Output the [x, y] coordinate of the center of the cell containing the given text.  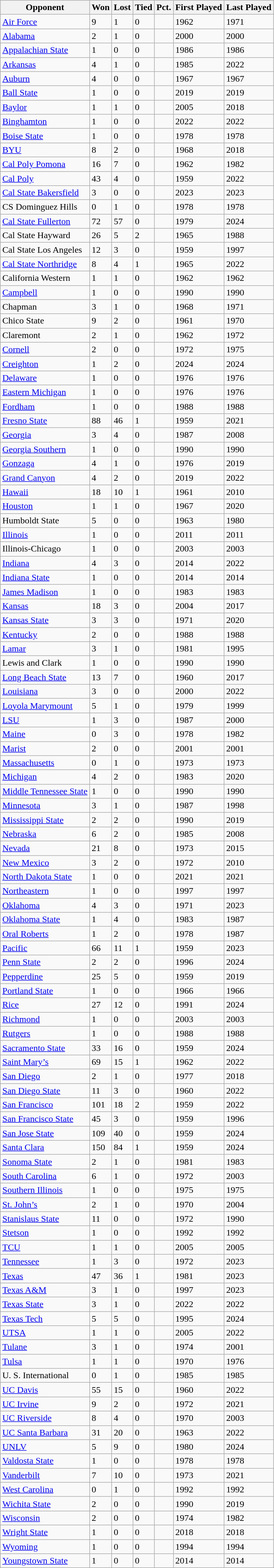
Texas A&M [45, 1290]
Texas [45, 1276]
Arkansas [45, 64]
Chapman [45, 307]
UTSA [45, 1333]
Youngstown State [45, 1561]
South Carolina [45, 1176]
57 [122, 221]
Tulsa [45, 1361]
1998 [249, 805]
Creighton [45, 364]
Gonzaga [45, 464]
Michigan [45, 777]
Louisiana [45, 692]
Appalachian State [45, 50]
BYU [45, 150]
Auburn [45, 79]
1977 [199, 1076]
San Diego [45, 1076]
Texas Tech [45, 1318]
47 [100, 1276]
45 [100, 1119]
Opponent [45, 7]
13 [100, 677]
101 [100, 1105]
72 [100, 221]
Cal Poly [45, 179]
88 [100, 421]
Baylor [45, 107]
Campbell [45, 292]
Rutgers [45, 1033]
Valdosta State [45, 1461]
Sonoma State [45, 1162]
Santa Clara [45, 1148]
LSU [45, 720]
Eastern Michigan [45, 392]
Tulane [45, 1347]
Long Beach State [45, 677]
Richmond [45, 1019]
Texas State [45, 1304]
109 [100, 1133]
Kentucky [45, 635]
Oklahoma State [45, 920]
Indiana [45, 563]
San Jose State [45, 1133]
Illinois-Chicago [45, 549]
Lamar [45, 649]
UC Santa Barbara [45, 1432]
New Mexico [45, 862]
Stanislaus State [45, 1219]
Sacramento State [45, 1048]
46 [122, 421]
Humboldt State [45, 520]
Kansas State [45, 620]
40 [122, 1133]
Cal State Los Angeles [45, 250]
Boise State [45, 136]
Wisconsin [45, 1518]
Indiana State [45, 577]
California Western [45, 278]
Oral Roberts [45, 934]
20 [122, 1432]
Chico State [45, 321]
San Francisco State [45, 1119]
First Played [199, 7]
Houston [45, 506]
31 [100, 1432]
Georgia Southern [45, 449]
James Madison [45, 592]
Vanderbilt [45, 1475]
Middle Tennessee State [45, 791]
UC Davis [45, 1390]
Last Played [249, 7]
Ball State [45, 93]
West Carolina [45, 1489]
Won [100, 7]
Northeastern [45, 891]
Penn State [45, 962]
Saint Mary’s [45, 1062]
25 [100, 976]
Cal State Northridge [45, 264]
Loyola Marymount [45, 706]
Binghamton [45, 121]
Pacific [45, 948]
North Dakota State [45, 877]
UNLV [45, 1447]
UC Irvine [45, 1404]
26 [100, 235]
84 [122, 1148]
St. John’s [45, 1204]
TCU [45, 1247]
1999 [249, 706]
Oklahoma [45, 905]
Pct. [164, 7]
Minnesota [45, 805]
Mississippi State [45, 820]
Lost [122, 7]
Grand Canyon [45, 478]
Lewis and Clark [45, 663]
55 [100, 1390]
Claremont [45, 335]
2015 [249, 848]
Alabama [45, 36]
Stetson [45, 1233]
43 [100, 179]
U. S. International [45, 1376]
66 [100, 948]
Nevada [45, 848]
Wyoming [45, 1547]
Air Force [45, 22]
Rice [45, 1005]
Maine [45, 734]
Portland State [45, 991]
Marist [45, 748]
Cal Poly Pomona [45, 164]
Delaware [45, 378]
Pepperdine [45, 976]
Southern Illinois [45, 1190]
Georgia [45, 435]
Fordham [45, 406]
Wichita State [45, 1504]
27 [100, 1005]
Illinois [45, 535]
Cal State Hayward [45, 235]
Massachusetts [45, 763]
1991 [199, 1005]
33 [100, 1048]
Kansas [45, 606]
San Francisco [45, 1105]
Cal State Fullerton [45, 221]
Cornell [45, 349]
Tennessee [45, 1261]
UC Riverside [45, 1418]
150 [100, 1148]
Fresno State [45, 421]
36 [122, 1276]
Tied [143, 7]
CS Dominguez Hills [45, 207]
Nebraska [45, 834]
Wright State [45, 1532]
69 [100, 1062]
21 [100, 848]
San Diego State [45, 1091]
Cal State Bakersfield [45, 193]
Hawaii [45, 492]
